Output the (x, y) coordinate of the center of the cell containing the given text.  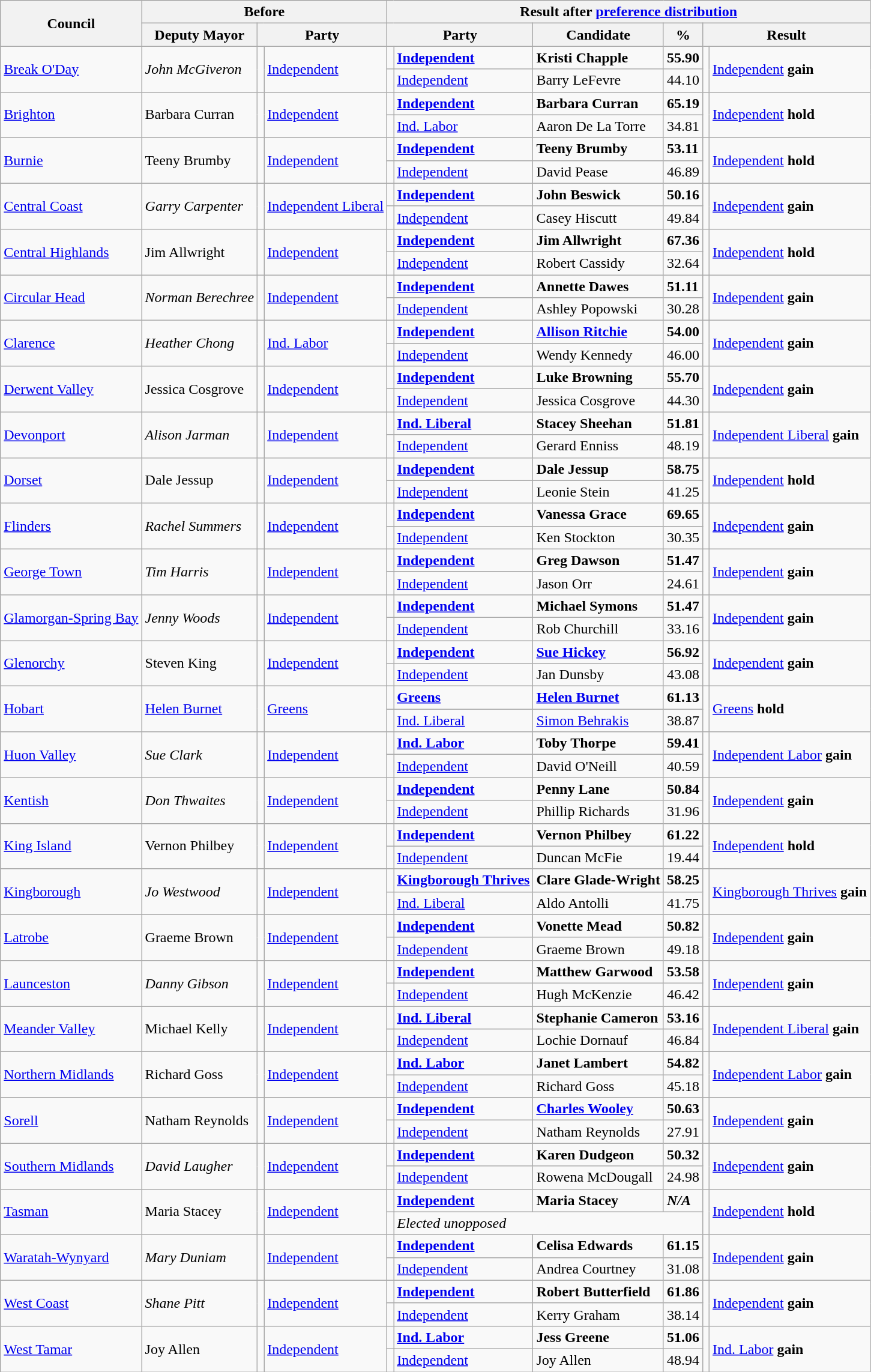
Kingborough Thrives (463, 880)
50.32 (683, 1155)
Burnie (71, 160)
50.82 (683, 926)
Jan Dunsby (598, 675)
Annette Dawes (598, 286)
53.58 (683, 972)
27.91 (683, 1132)
Vonette Mead (598, 926)
Kristi Chapple (598, 58)
Meander Valley (71, 1029)
48.19 (683, 446)
44.30 (683, 400)
Casey Hiscutt (598, 217)
John Beswick (598, 195)
Danny Gibson (199, 983)
West Tamar (71, 1349)
Wendy Kennedy (598, 355)
Elected unopposed (549, 1223)
Steven King (199, 663)
58.25 (683, 880)
Vanessa Grace (598, 515)
Celisa Edwards (598, 1246)
Michael Kelly (199, 1029)
Jo Westwood (199, 892)
46.89 (683, 172)
Tasman (71, 1212)
67.36 (683, 240)
Tim Harris (199, 572)
David O'Neill (598, 766)
Brighton (71, 115)
Circular Head (71, 298)
Kentish (71, 800)
Candidate (598, 35)
John McGiveron (199, 69)
55.70 (683, 378)
Hobart (71, 709)
44.10 (683, 80)
N/A (683, 1200)
54.82 (683, 1063)
Allison Ritchie (598, 332)
65.19 (683, 103)
Andrea Courtney (598, 1269)
Waratah-Wynyard (71, 1257)
Central Coast (71, 206)
51.11 (683, 286)
49.84 (683, 217)
Kingborough Thrives gain (790, 892)
Ken Stockton (598, 537)
Result (786, 35)
Glenorchy (71, 663)
Greens hold (790, 709)
Charles Wooley (598, 1109)
Rob Churchill (598, 629)
West Coast (71, 1303)
Penny Lane (598, 789)
King Island (71, 846)
53.11 (683, 149)
41.75 (683, 903)
43.08 (683, 675)
46.00 (683, 355)
Council (71, 23)
69.65 (683, 515)
Derwent Valley (71, 389)
Jess Greene (598, 1337)
Karen Dudgeon (598, 1155)
Kingborough (71, 892)
56.92 (683, 651)
24.98 (683, 1177)
61.22 (683, 835)
Aldo Antolli (598, 903)
Glamorgan-Spring Bay (71, 617)
Janet Lambert (598, 1063)
Ind. Labor gain (790, 1349)
24.61 (683, 583)
Phillip Richards (598, 812)
59.41 (683, 743)
Break O'Day (71, 69)
Flinders (71, 526)
50.16 (683, 195)
Greg Dawson (598, 560)
Norman Berechree (199, 298)
51.81 (683, 423)
Latrobe (71, 937)
55.90 (683, 58)
46.84 (683, 1041)
Northern Midlands (71, 1075)
38.14 (683, 1314)
32.64 (683, 263)
31.08 (683, 1269)
Toby Thorpe (598, 743)
34.81 (683, 126)
Lochie Dornauf (598, 1041)
Clare Glade-Wright (598, 880)
David Pease (598, 172)
Result after preference distribution (629, 12)
Matthew Garwood (598, 972)
61.86 (683, 1292)
41.25 (683, 492)
Simon Behrakis (598, 721)
50.84 (683, 789)
Robert Cassidy (598, 263)
Sue Hickey (598, 651)
45.18 (683, 1086)
61.15 (683, 1246)
53.16 (683, 1018)
33.16 (683, 629)
Shane Pitt (199, 1303)
Aaron De La Torre (598, 126)
Duncan McFie (598, 857)
George Town (71, 572)
19.44 (683, 857)
Robert Butterfield (598, 1292)
Rachel Summers (199, 526)
Before (264, 12)
30.28 (683, 309)
Kerry Graham (598, 1314)
Michael Symons (598, 606)
61.13 (683, 698)
Rowena McDougall (598, 1177)
49.18 (683, 949)
% (683, 35)
Stacey Sheehan (598, 423)
50.63 (683, 1109)
Clarence (71, 343)
48.94 (683, 1360)
Launceston (71, 983)
30.35 (683, 537)
Garry Carpenter (199, 206)
Ashley Popowski (598, 309)
51.06 (683, 1337)
Dorset (71, 480)
Devonport (71, 435)
54.00 (683, 332)
Mary Duniam (199, 1257)
Luke Browning (598, 378)
Sorell (71, 1120)
Alison Jarman (199, 435)
Leonie Stein (598, 492)
Hugh McKenzie (598, 994)
Gerard Enniss (598, 446)
Barry LeFevre (598, 80)
40.59 (683, 766)
58.75 (683, 469)
Deputy Mayor (199, 35)
Jason Orr (598, 583)
Southern Midlands (71, 1166)
Stephanie Cameron (598, 1018)
Central Highlands (71, 252)
Independent Liberal (325, 206)
31.96 (683, 812)
Jenny Woods (199, 617)
38.87 (683, 721)
David Laugher (199, 1166)
Don Thwaites (199, 800)
46.42 (683, 994)
Heather Chong (199, 343)
Huon Valley (71, 755)
Sue Clark (199, 755)
